Locate the cell with the specified text and output its [x, y] center coordinate. 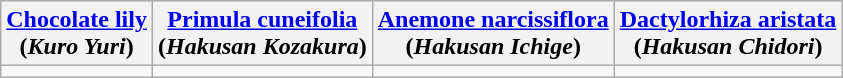
Dactylorhiza aristata(Hakusan Chidori) [728, 34]
Chocolate lily(Kuro Yuri) [77, 34]
Primula cuneifolia(Hakusan Kozakura) [262, 34]
Anemone narcissiflora(Hakusan Ichige) [493, 34]
